From the cell containing the given text, extract its center point as [x, y] coordinate. 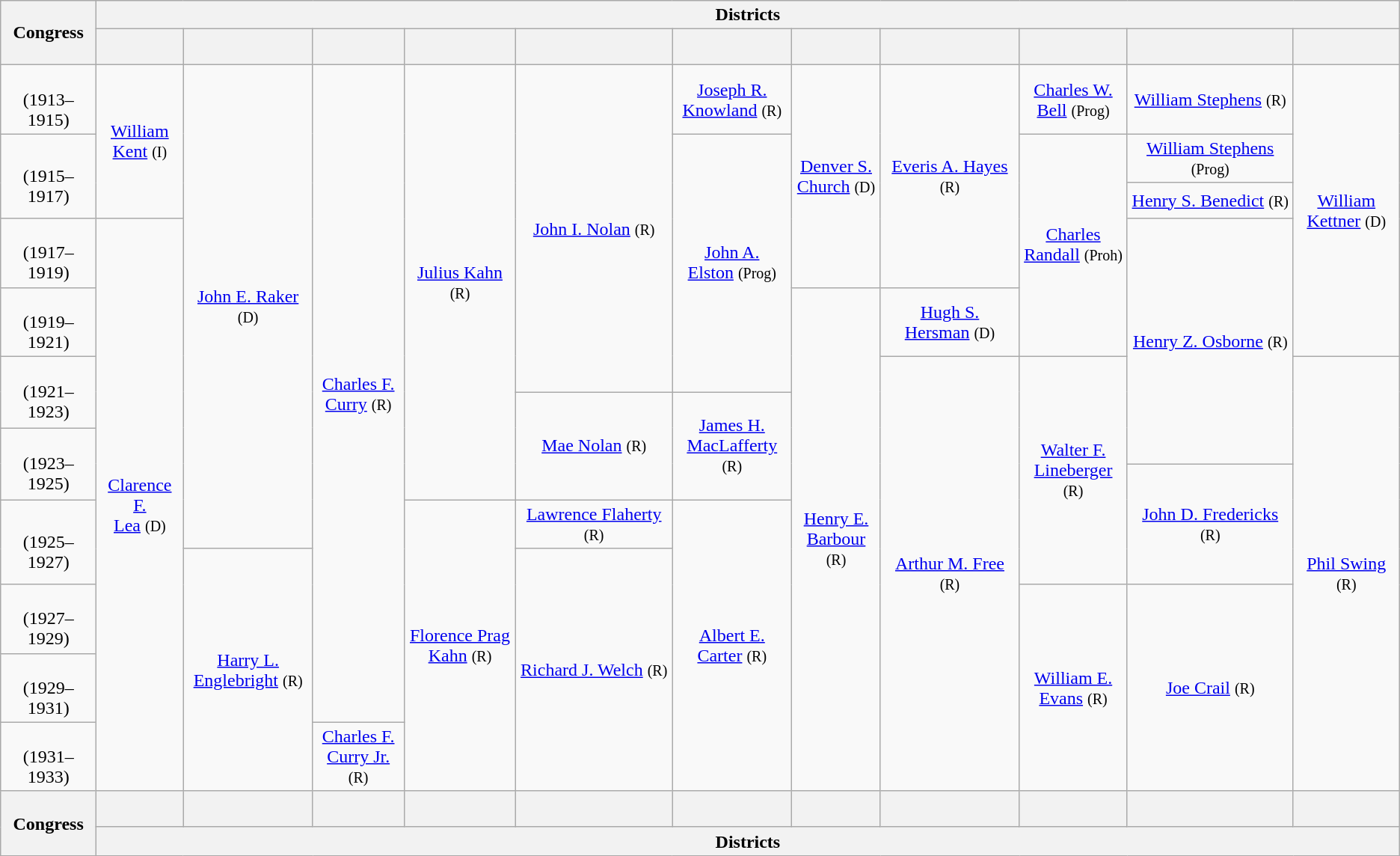
John E. Raker (D) [248, 307]
(1921–1923) [49, 392]
(1925–1927) [49, 542]
John D. Fredericks (R) [1210, 524]
Charles W.Bell (Prog) [1073, 100]
(1931–1933) [49, 756]
Henry Z. Osborne (R) [1210, 341]
Henry S. Benedict (R) [1210, 201]
William Stephens (R) [1210, 100]
John A.Elston (Prog) [732, 263]
WilliamKent (I) [141, 142]
WilliamKettner (D) [1346, 211]
(1923–1925) [49, 464]
Joe Crail (R) [1210, 688]
William Stephens (Prog) [1210, 159]
James H.MacLafferty (R) [732, 446]
Charles F.Curry (R) [358, 394]
William E.Evans (R) [1073, 688]
(1929–1931) [49, 688]
Albert E.Carter (R) [732, 645]
Everis A. Hayes (R) [950, 177]
Henry E.Barbour (R) [836, 539]
Julius Kahn (R) [460, 283]
Mae Nolan (R) [594, 446]
Denver S.Church (D) [836, 177]
Phil Swing (R) [1346, 573]
Hugh S.Hersman (D) [950, 322]
Arthur M. Free (R) [950, 573]
(1915–1917) [49, 177]
Clarence F.Lea (D) [141, 504]
(1927–1929) [49, 619]
Charles F.Curry Jr. (R) [358, 756]
Florence PragKahn (R) [460, 645]
Joseph R.Knowland (R) [732, 100]
John I. Nolan (R) [594, 229]
Walter F.Lineberger (R) [1073, 470]
(1917–1919) [49, 253]
Harry L.Englebright (R) [248, 670]
CharlesRandall (Proh) [1073, 245]
(1913–1915) [49, 100]
Lawrence Flaherty (R) [594, 524]
(1919–1921) [49, 322]
Richard J. Welch (R) [594, 670]
